Detect which cell encompasses the target text, then output its [X, Y] center coordinate. 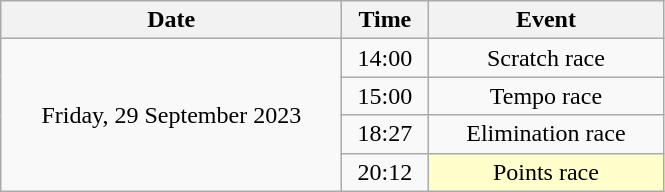
15:00 [385, 96]
Event [546, 20]
18:27 [385, 134]
Scratch race [546, 58]
Time [385, 20]
Elimination race [546, 134]
Friday, 29 September 2023 [172, 115]
20:12 [385, 172]
Date [172, 20]
14:00 [385, 58]
Tempo race [546, 96]
Points race [546, 172]
